From the cell containing the given text, extract its center point as [X, Y] coordinate. 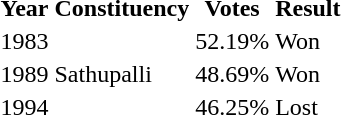
52.19% [232, 41]
48.69% [232, 74]
